Find where the given text appears and provide that cell's center as (x, y) coordinate. 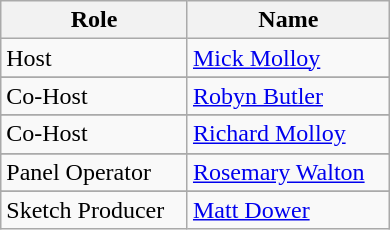
Rosemary Walton (288, 172)
Sketch Producer (94, 210)
Role (94, 20)
Mick Molloy (288, 58)
Host (94, 58)
Name (288, 20)
Matt Dower (288, 210)
Panel Operator (94, 172)
Richard Molloy (288, 134)
Robyn Butler (288, 96)
